Identify which cell holds the provided text, then report its (x, y) central coordinate. 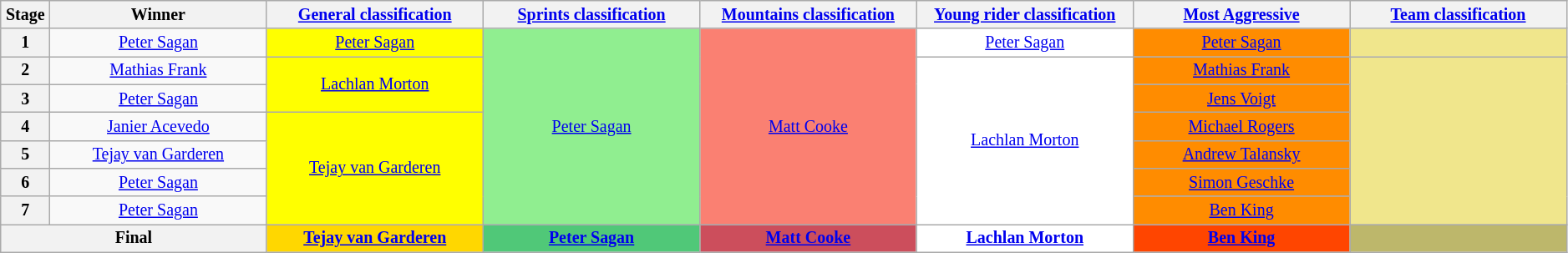
Most Aggressive (1241, 15)
3 (25, 99)
5 (25, 154)
Andrew Talansky (1241, 154)
Michael Rogers (1241, 127)
Winner (159, 15)
General classification (374, 15)
6 (25, 182)
Mountains classification (809, 15)
Young rider classification (1024, 15)
Stage (25, 15)
Sprints classification (591, 15)
Janier Acevedo (159, 127)
1 (25, 43)
7 (25, 210)
2 (25, 70)
Final (134, 239)
Team classification (1459, 15)
4 (25, 127)
Simon Geschke (1241, 182)
Jens Voigt (1241, 99)
